Determine the (x, y) coordinate at the center of the cell enclosing the given text.  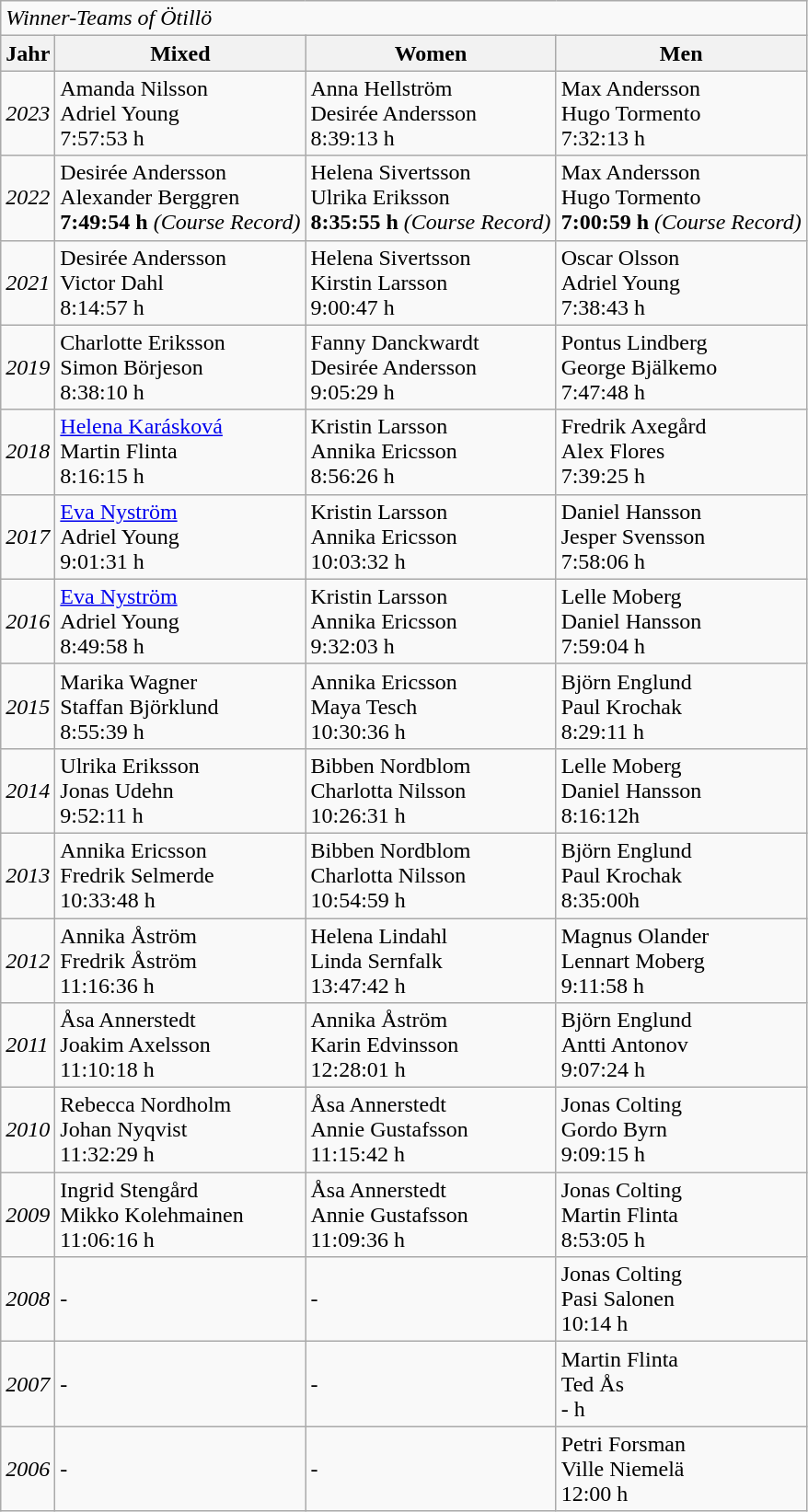
2009 (28, 1215)
Åsa Annerstedt Joakim Axelsson11:10:18 h (180, 1045)
Jonas Colting Pasi Salonen10:14 h (681, 1299)
Jonas Colting Martin Flinta8:53:05 h (681, 1215)
Björn Englund Antti Antonov9:07:24 h (681, 1045)
Pontus Lindberg George Bjälkemo7:47:48 h (681, 367)
2008 (28, 1299)
Women (431, 53)
2013 (28, 875)
Jonas Colting Gordo Byrn9:09:15 h (681, 1130)
Lelle Moberg Daniel Hansson7:59:04 h (681, 621)
2018 (28, 452)
Helena Karásková Martin Flinta8:16:15 h (180, 452)
2011 (28, 1045)
2007 (28, 1384)
Desirée Andersson Alexander Berggren7:49:54 h (Course Record) (180, 198)
Men (681, 53)
2022 (28, 198)
Desirée Andersson Victor Dahl8:14:57 h (180, 283)
Fanny Danckwardt Desirée Andersson9:05:29 h (431, 367)
2006 (28, 1469)
Oscar Olsson Adriel Young7:38:43 h (681, 283)
Rebecca Nordholm Johan Nyqvist11:32:29 h (180, 1130)
Eva Nyström Adriel Young9:01:31 h (180, 537)
Max Andersson Hugo Tormento7:00:59 h (Course Record) (681, 198)
Annika Åström Fredrik Åström11:16:36 h (180, 961)
2015 (28, 706)
Kristin Larsson Annika Ericsson9:32:03 h (431, 621)
Helena Sivertsson Kirstin Larsson9:00:47 h (431, 283)
Martin Flinta Ted Ås- h (681, 1384)
Annika Ericsson Fredrik Selmerde10:33:48 h (180, 875)
Lelle Moberg Daniel Hansson8:16:12h (681, 791)
Marika Wagner Staffan Björklund8:55:39 h (180, 706)
Amanda Nilsson Adriel Young7:57:53 h (180, 113)
Charlotte Eriksson Simon Börjeson8:38:10 h (180, 367)
Magnus Olander Lennart Moberg9:11:58 h (681, 961)
Eva Nyström Adriel Young8:49:58 h (180, 621)
Ulrika Eriksson Jonas Udehn9:52:11 h (180, 791)
Åsa Annerstedt Annie Gustafsson11:15:42 h (431, 1130)
Winner-Teams of Ötillö (404, 18)
Ingrid Stengård Mikko Kolehmainen11:06:16 h (180, 1215)
Kristin Larsson Annika Ericsson10:03:32 h (431, 537)
Åsa Annerstedt Annie Gustafsson11:09:36 h (431, 1215)
Bibben Nordblom Charlotta Nilsson10:26:31 h (431, 791)
2021 (28, 283)
Max Andersson Hugo Tormento7:32:13 h (681, 113)
Mixed (180, 53)
Bibben Nordblom Charlotta Nilsson10:54:59 h (431, 875)
Annika Ericsson Maya Tesch10:30:36 h (431, 706)
2017 (28, 537)
Petri Forsman Ville Niemelä12:00 h (681, 1469)
2012 (28, 961)
Helena Sivertsson Ulrika Eriksson8:35:55 h (Course Record) (431, 198)
Annika Åström Karin Edvinsson12:28:01 h (431, 1045)
2014 (28, 791)
Jahr (28, 53)
2023 (28, 113)
Daniel Hansson Jesper Svensson7:58:06 h (681, 537)
Björn Englund Paul Krochak8:35:00h (681, 875)
Kristin Larsson Annika Ericsson8:56:26 h (431, 452)
Björn Englund Paul Krochak8:29:11 h (681, 706)
2016 (28, 621)
Anna Hellström Desirée Andersson8:39:13 h (431, 113)
2019 (28, 367)
Fredrik Axegård Alex Flores7:39:25 h (681, 452)
Helena Lindahl Linda Sernfalk13:47:42 h (431, 961)
2010 (28, 1130)
